Search for the cell housing the specified text and yield its (X, Y) center coordinate. 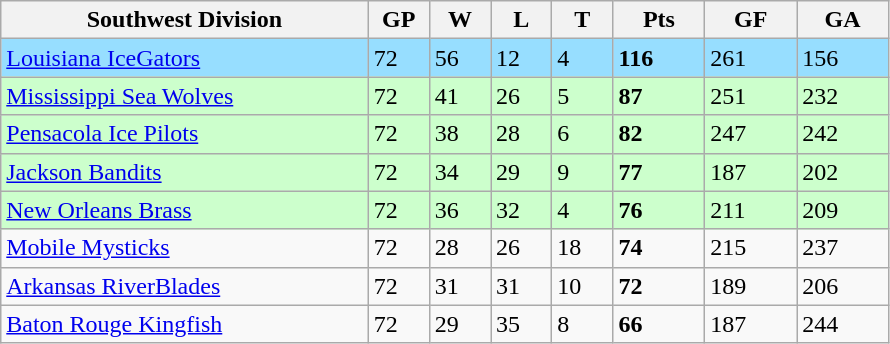
10 (582, 286)
76 (659, 210)
247 (751, 134)
W (460, 20)
202 (843, 172)
237 (843, 248)
Arkansas RiverBlades (184, 286)
41 (460, 96)
34 (460, 172)
GF (751, 20)
5 (582, 96)
18 (582, 248)
242 (843, 134)
244 (843, 324)
56 (460, 58)
206 (843, 286)
Jackson Bandits (184, 172)
77 (659, 172)
9 (582, 172)
Baton Rouge Kingfish (184, 324)
82 (659, 134)
L (522, 20)
Southwest Division (184, 20)
32 (522, 210)
Louisiana IceGators (184, 58)
74 (659, 248)
6 (582, 134)
215 (751, 248)
Mobile Mysticks (184, 248)
Pensacola Ice Pilots (184, 134)
211 (751, 210)
Mississippi Sea Wolves (184, 96)
87 (659, 96)
116 (659, 58)
66 (659, 324)
36 (460, 210)
12 (522, 58)
8 (582, 324)
GP (398, 20)
209 (843, 210)
New Orleans Brass (184, 210)
GA (843, 20)
38 (460, 134)
261 (751, 58)
T (582, 20)
189 (751, 286)
251 (751, 96)
232 (843, 96)
Pts (659, 20)
156 (843, 58)
35 (522, 324)
